Search for the cell housing the specified text and yield its [X, Y] center coordinate. 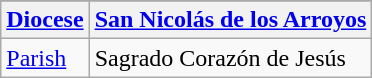
San Nicolás de los Arroyos [230, 20]
Parish [45, 58]
Sagrado Corazón de Jesús [230, 58]
Diocese [45, 20]
